Output the (x, y) coordinate of the center of the cell containing the given text.  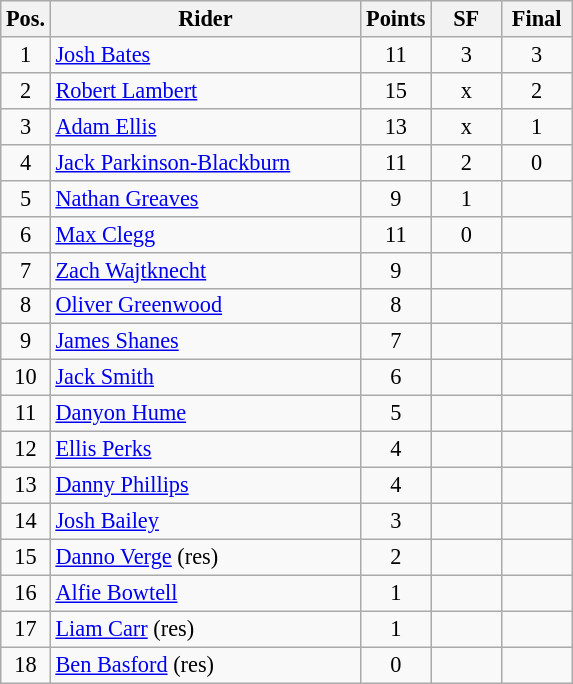
Rider (205, 19)
Danno Verge (res) (205, 557)
Ben Basford (res) (205, 665)
James Shanes (205, 342)
Points (396, 19)
12 (26, 450)
Josh Bates (205, 55)
Zach Wajtknecht (205, 270)
Adam Ellis (205, 126)
14 (26, 521)
Pos. (26, 19)
Liam Carr (res) (205, 629)
SF (466, 19)
Danyon Hume (205, 414)
Jack Smith (205, 378)
Nathan Greaves (205, 198)
Final (536, 19)
Danny Phillips (205, 485)
Max Clegg (205, 234)
Ellis Perks (205, 450)
Jack Parkinson-Blackburn (205, 162)
18 (26, 665)
16 (26, 593)
Oliver Greenwood (205, 306)
Robert Lambert (205, 90)
Josh Bailey (205, 521)
10 (26, 378)
17 (26, 629)
Alfie Bowtell (205, 593)
